Return the [x, y] coordinate for the center point of the cell that contains the specified text.  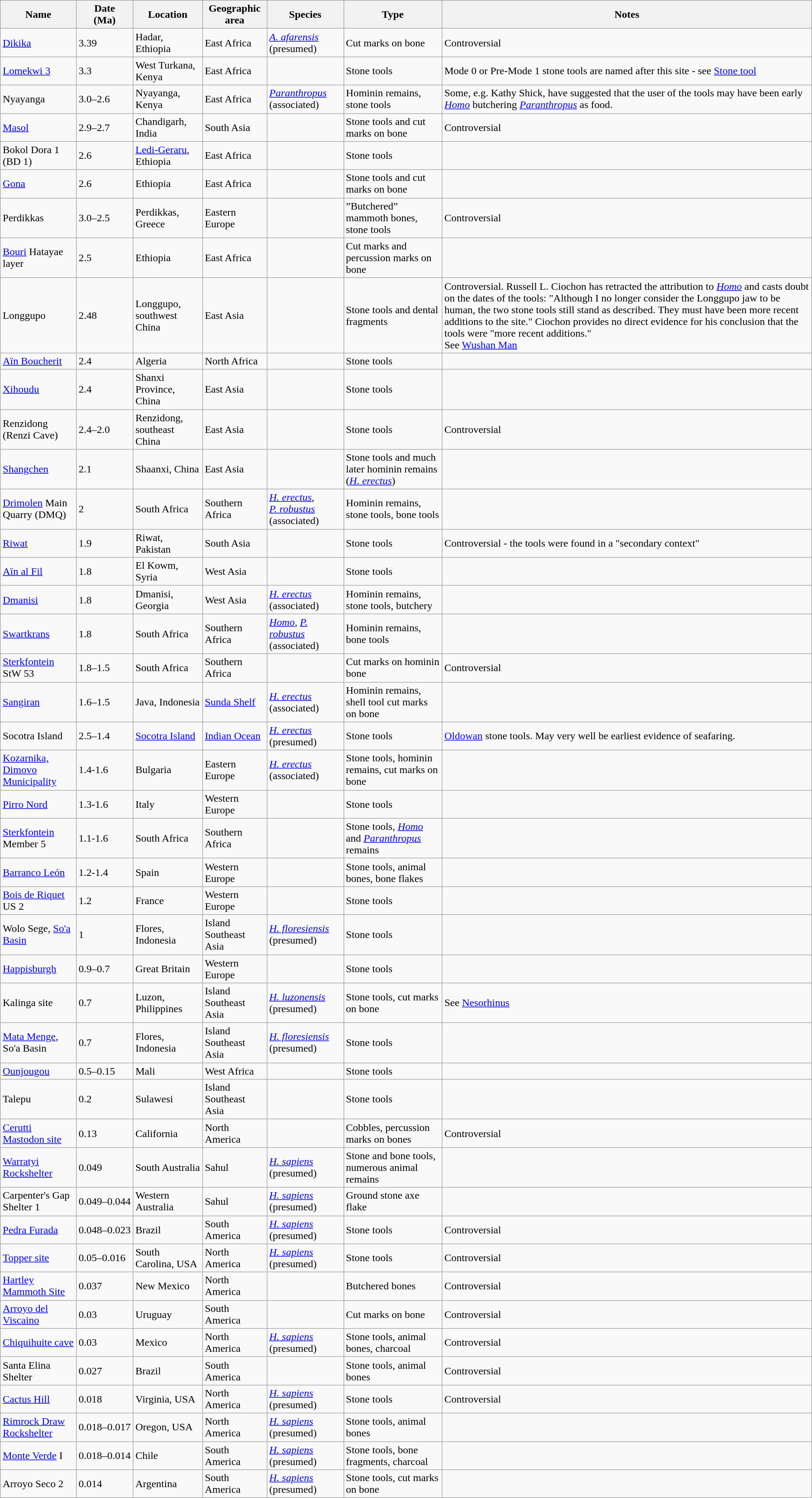
0.037 [105, 1286]
Sterkfontein StW 53 [38, 668]
Talepu [38, 1099]
Aïn al Fil [38, 572]
Hominin remains, stone tools, butchery [393, 600]
Sterkfontein Member 5 [38, 838]
Longgupo [38, 315]
Shangchen [38, 469]
Nyayanga, Kenya [168, 99]
A. afarensis (presumed) [305, 43]
Mode 0 or Pre-Mode 1 stone tools are named after this site - see Stone tool [627, 71]
H. erectus,P. robustus (associated) [305, 509]
H. luzonensis (presumed) [305, 1003]
Western Australia [168, 1202]
Sunda Shelf [235, 702]
3.0–2.5 [105, 218]
Stone tools, bone fragments, charcoal [393, 1455]
West Turkana, Kenya [168, 71]
Ground stone axe flake [393, 1202]
3.0–2.6 [105, 99]
1 [105, 934]
Butchered bones [393, 1286]
Dikika [38, 43]
”Butchered” mammoth bones, stone tools [393, 218]
Bokol Dora 1 (BD 1) [38, 155]
Oldowan stone tools. May very well be earliest evidence of seafaring. [627, 736]
Drimolen Main Quarry (DMQ) [38, 509]
Nyayanga [38, 99]
H. erectus (presumed) [305, 736]
Kozarnika, Dimovo Municipality [38, 770]
Perdikkas, Greece [168, 218]
Warratyi Rockshelter [38, 1167]
Stone tools, animal bones, bone flakes [393, 872]
Lomekwi 3 [38, 71]
0.014 [105, 1484]
Chile [168, 1455]
Perdikkas [38, 218]
Geographicarea [235, 15]
Pirro Nord [38, 804]
Hominin remains, stone tools [393, 99]
Name [38, 15]
Luzon, Philippines [168, 1003]
Arroyo del Viscaino [38, 1314]
Location [168, 15]
3.39 [105, 43]
Hominin remains, bone tools [393, 634]
Dmanisi [38, 600]
0.05–0.016 [105, 1258]
Mexico [168, 1342]
Happisburgh [38, 968]
Swartkrans [38, 634]
1.2 [105, 901]
South Australia [168, 1167]
Sulawesi [168, 1099]
North Africa [235, 361]
Santa Elina Shelter [38, 1371]
Virginia, USA [168, 1399]
Notes [627, 15]
Uruguay [168, 1314]
Cactus Hill [38, 1399]
0.018–0.014 [105, 1455]
Homo, P. robustus (associated) [305, 634]
0.9–0.7 [105, 968]
2.5 [105, 258]
Date(Ma) [105, 15]
Stone tools, animal bones, charcoal [393, 1342]
Masol [38, 128]
El Kowm, Syria [168, 572]
Bulgaria [168, 770]
Rimrock Draw Rockshelter [38, 1427]
Stone tools and much later hominin remains (H. erectus) [393, 469]
Gona [38, 184]
France [168, 901]
Aïn Boucherit [38, 361]
Ledi-Geraru, Ethiopia [168, 155]
1.3-1.6 [105, 804]
Wolo Sege, So'a Basin [38, 934]
West Africa [235, 1071]
Indian Ocean [235, 736]
0.027 [105, 1371]
2.48 [105, 315]
0.049 [105, 1167]
2.5–1.4 [105, 736]
Algeria [168, 361]
0.13 [105, 1133]
Cerutti Mastodon site [38, 1133]
Chandigarh, India [168, 128]
Hominin remains, shell tool cut marks on bone [393, 702]
Hominin remains, stone tools, bone tools [393, 509]
Kalinga site [38, 1003]
1.4-1.6 [105, 770]
3.3 [105, 71]
Barranco León [38, 872]
Great Britain [168, 968]
Topper site [38, 1258]
Argentina [168, 1484]
Riwat, Pakistan [168, 543]
0.018 [105, 1399]
Mata Menge, So'a Basin [38, 1043]
Ounjougou [38, 1071]
1.2-1.4 [105, 872]
Hadar, Ethiopia [168, 43]
Mali [168, 1071]
Paranthropus (associated) [305, 99]
New Mexico [168, 1286]
Renzidong (Renzi Cave) [38, 429]
Shaanxi, China [168, 469]
Hartley Mammoth Site [38, 1286]
Stone tools, hominin remains, cut marks on bone [393, 770]
Spain [168, 872]
2.9–2.7 [105, 128]
Stone tools and dental fragments [393, 315]
Arroyo Seco 2 [38, 1484]
Dmanisi, Georgia [168, 600]
0.5–0.15 [105, 1071]
2 [105, 509]
Species [305, 15]
2.4–2.0 [105, 429]
Stone and bone tools, numerous animal remains [393, 1167]
Bois de Riquet US 2 [38, 901]
1.1-1.6 [105, 838]
Bouri Hatayae layer [38, 258]
Controversial - the tools were found in a "secondary context" [627, 543]
Chiquihuite cave [38, 1342]
1.6–1.5 [105, 702]
Renzidong, southeast China [168, 429]
Some, e.g. Kathy Shick, have suggested that the user of the tools may have been early Homo butchering Paranthropus as food. [627, 99]
Carpenter's Gap Shelter 1 [38, 1202]
Cut marks and percussion marks on bone [393, 258]
Stone tools, Homo and Paranthropus remains [393, 838]
Pedra Furada [38, 1229]
Cut marks on hominin bone [393, 668]
See Nesorhinus [627, 1003]
Riwat [38, 543]
Type [393, 15]
Xihoudu [38, 389]
Monte Verde I [38, 1455]
0.048–0.023 [105, 1229]
Java, Indonesia [168, 702]
California [168, 1133]
2.1 [105, 469]
1.8–1.5 [105, 668]
Sangiran [38, 702]
Italy [168, 804]
South Carolina, USA [168, 1258]
0.049–0.044 [105, 1202]
Shanxi Province, China [168, 389]
Oregon, USA [168, 1427]
Cobbles, percussion marks on bones [393, 1133]
0.2 [105, 1099]
Longgupo, southwest China [168, 315]
1.9 [105, 543]
0.018–0.017 [105, 1427]
